Detect which cell encompasses the target text, then output its [X, Y] center coordinate. 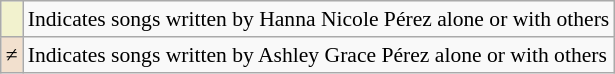
Indicates songs written by Ashley Grace Pérez alone or with others [319, 55]
≠ [12, 55]
Indicates songs written by Hanna Nicole Pérez alone or with others [319, 19]
